Locate the cell with the specified text and output its (X, Y) center coordinate. 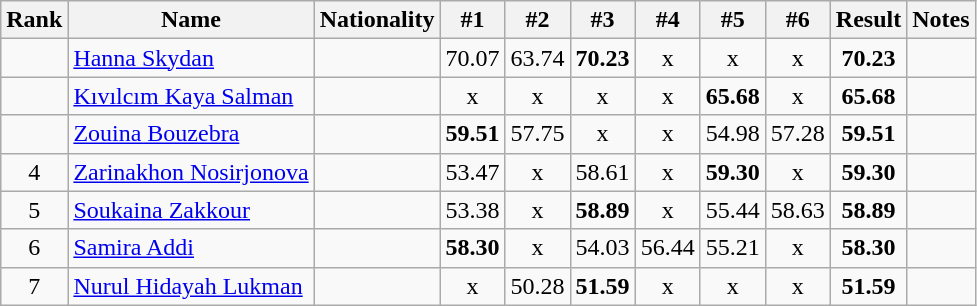
4 (34, 172)
55.44 (732, 210)
58.63 (798, 210)
7 (34, 286)
55.21 (732, 248)
57.75 (538, 134)
57.28 (798, 134)
#4 (668, 20)
#1 (472, 20)
Notes (941, 20)
53.38 (472, 210)
58.61 (602, 172)
Samira Addi (191, 248)
#2 (538, 20)
56.44 (668, 248)
Zarinakhon Nosirjonova (191, 172)
Name (191, 20)
#6 (798, 20)
6 (34, 248)
54.03 (602, 248)
70.07 (472, 58)
Soukaina Zakkour (191, 210)
63.74 (538, 58)
#5 (732, 20)
Nationality (377, 20)
5 (34, 210)
Rank (34, 20)
50.28 (538, 286)
Zouina Bouzebra (191, 134)
#3 (602, 20)
Nurul Hidayah Lukman (191, 286)
Kıvılcım Kaya Salman (191, 96)
Result (868, 20)
Hanna Skydan (191, 58)
54.98 (732, 134)
53.47 (472, 172)
